Locate the cell with the specified text and output its (x, y) center coordinate. 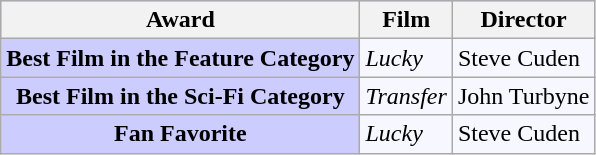
John Turbyne (523, 96)
Best Film in the Feature Category (180, 58)
Director (523, 20)
Transfer (406, 96)
Award (180, 20)
Fan Favorite (180, 134)
Best Film in the Sci-Fi Category (180, 96)
Film (406, 20)
